Extract the [X, Y] coordinate from the center of the cell holding the provided text.  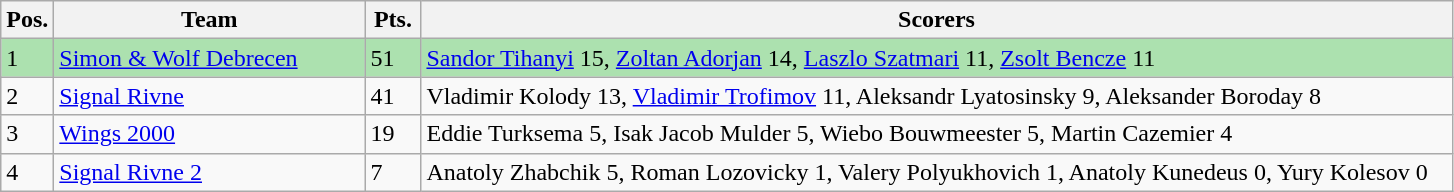
41 [393, 96]
51 [393, 58]
Anatoly Zhabchik 5, Roman Lozovicky 1, Valery Polyukhovich 1, Anatoly Kunedeus 0, Yury Kolesov 0 [936, 172]
Simon & Wolf Debrecen [210, 58]
Scorers [936, 20]
19 [393, 134]
1 [28, 58]
Vladimir Kolody 13, Vladimir Trofimov 11, Aleksandr Lyatosinsky 9, Aleksander Boroday 8 [936, 96]
Wings 2000 [210, 134]
3 [28, 134]
4 [28, 172]
2 [28, 96]
Team [210, 20]
Signal Rivne [210, 96]
Pos. [28, 20]
Sandor Tihanyi 15, Zoltan Adorjan 14, Laszlo Szatmari 11, Zsolt Bencze 11 [936, 58]
Eddie Turksema 5, Isak Jacob Mulder 5, Wiebo Bouwmeester 5, Martin Cazemier 4 [936, 134]
7 [393, 172]
Signal Rivne 2 [210, 172]
Pts. [393, 20]
